Find where the given text appears and provide that cell's center as [X, Y] coordinate. 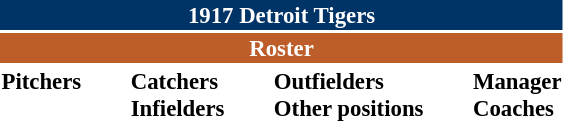
Roster [282, 48]
1917 Detroit Tigers [282, 15]
